Return the [x, y] coordinate for the center point of the cell that contains the specified text.  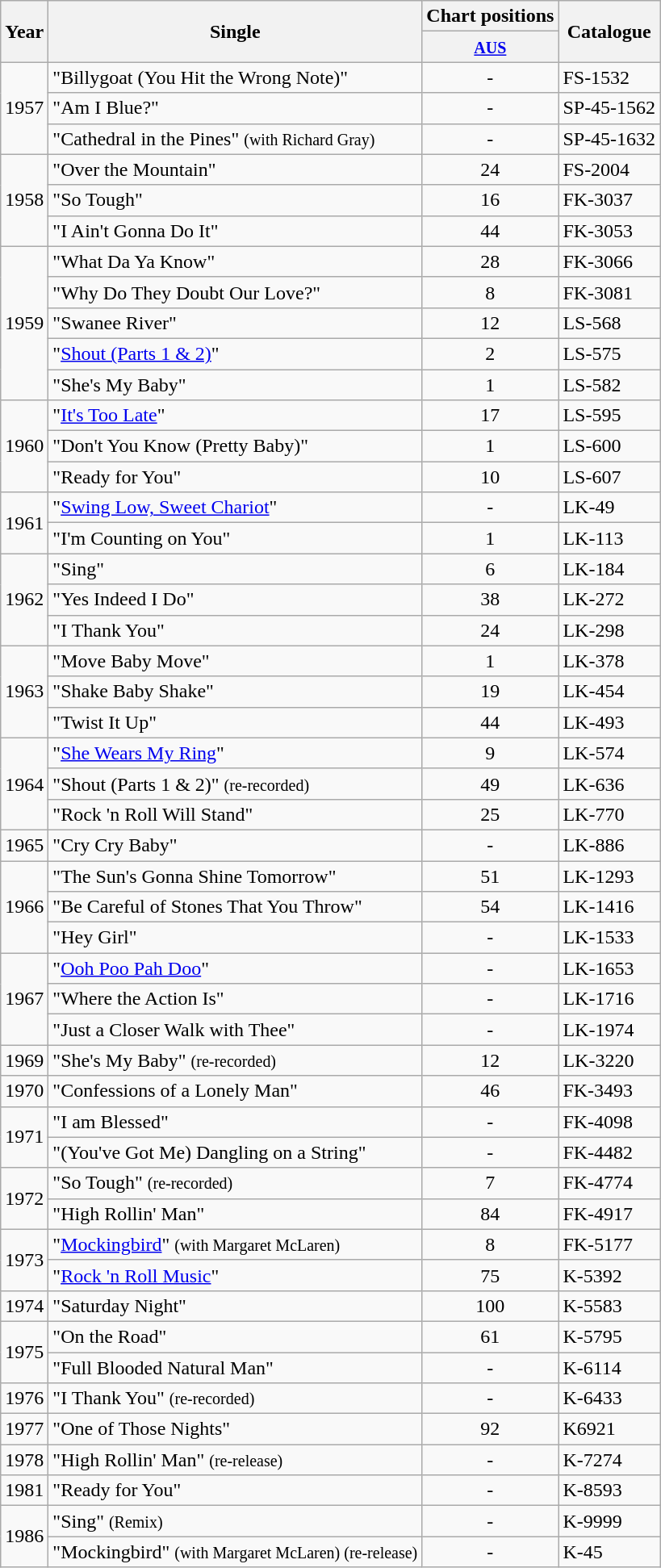
"Am I Blue?" [236, 108]
"Yes Indeed I Do" [236, 600]
1975 [24, 1352]
"Mockingbird" (with Margaret McLaren) [236, 1244]
"She's My Baby" [236, 385]
"The Sun's Gonna Shine Tomorrow" [236, 876]
"She's My Baby" (re-recorded) [236, 1060]
FK-3493 [609, 1091]
"I Thank You" [236, 630]
"Swing Low, Sweet Chariot" [236, 508]
"Billygoat (You Hit the Wrong Note)" [236, 77]
LK-886 [609, 845]
"What Da Ya Know" [236, 261]
"Shout (Parts 1 & 2)" (re-recorded) [236, 784]
LK-636 [609, 784]
FS-1532 [609, 77]
49 [491, 784]
FK-3037 [609, 200]
"Be Careful of Stones That You Throw" [236, 907]
Chart positions [491, 16]
1958 [24, 200]
"High Rollin' Man" [236, 1214]
FK-4774 [609, 1183]
"High Rollin' Man" (re-release) [236, 1460]
54 [491, 907]
LK-49 [609, 508]
1978 [24, 1460]
"Just a Closer Walk with Thee" [236, 1030]
LS-595 [609, 416]
100 [491, 1306]
1976 [24, 1399]
28 [491, 261]
84 [491, 1214]
"One of Those Nights" [236, 1429]
"Rock 'n Roll Will Stand" [236, 814]
K-6433 [609, 1399]
FS-2004 [609, 169]
FK-4482 [609, 1152]
"I am Blessed" [236, 1122]
LK-454 [609, 692]
"Shake Baby Shake" [236, 692]
Catalogue [609, 31]
LK-1716 [609, 999]
92 [491, 1429]
1977 [24, 1429]
17 [491, 416]
"Full Blooded Natural Man" [236, 1368]
1969 [24, 1060]
LK-298 [609, 630]
LK-574 [609, 753]
K-9999 [609, 1521]
Year [24, 31]
K-5795 [609, 1336]
1972 [24, 1198]
"It's Too Late" [236, 416]
"Cathedral in the Pines" (with Richard Gray) [236, 139]
"Rock 'n Roll Music" [236, 1275]
1981 [24, 1491]
1957 [24, 108]
LK-113 [609, 538]
FK-4098 [609, 1122]
LK-1293 [609, 876]
"She Wears My Ring" [236, 753]
"Cry Cry Baby" [236, 845]
LK-493 [609, 722]
LK-1533 [609, 938]
1959 [24, 323]
FK-3066 [609, 261]
"I'm Counting on You" [236, 538]
46 [491, 1091]
"I Thank You" (re-recorded) [236, 1399]
FK-3081 [609, 292]
"Over the Mountain" [236, 169]
51 [491, 876]
1967 [24, 999]
"(You've Got Me) Dangling on a String" [236, 1152]
1970 [24, 1091]
LK-770 [609, 814]
25 [491, 814]
"Sing" (Remix) [236, 1521]
10 [491, 477]
"Why Do They Doubt Our Love?" [236, 292]
LK-378 [609, 661]
"I Ain't Gonna Do It" [236, 231]
K-7274 [609, 1460]
LK-1416 [609, 907]
SP-45-1632 [609, 139]
"So Tough" [236, 200]
SP-45-1562 [609, 108]
FK-4917 [609, 1214]
"Move Baby Move" [236, 661]
K-5583 [609, 1306]
LK-184 [609, 569]
FK-3053 [609, 231]
1963 [24, 692]
K-45 [609, 1552]
6 [491, 569]
LK-3220 [609, 1060]
1974 [24, 1306]
FK-5177 [609, 1244]
1973 [24, 1260]
"Saturday Night" [236, 1306]
"Sing" [236, 569]
LS-575 [609, 353]
LK-1974 [609, 1030]
1965 [24, 845]
"Swanee River" [236, 323]
1971 [24, 1137]
"Twist It Up" [236, 722]
LK-272 [609, 600]
1964 [24, 784]
LS-568 [609, 323]
1962 [24, 600]
"So Tough" (re-recorded) [236, 1183]
9 [491, 753]
"Don't You Know (Pretty Baby)" [236, 446]
38 [491, 600]
19 [491, 692]
LK-1653 [609, 968]
"Hey Girl" [236, 938]
1986 [24, 1537]
1960 [24, 446]
2 [491, 353]
K-5392 [609, 1275]
AUS [491, 47]
K6921 [609, 1429]
75 [491, 1275]
1966 [24, 906]
16 [491, 200]
61 [491, 1336]
LS-582 [609, 385]
1961 [24, 523]
Single [236, 31]
K-6114 [609, 1368]
"Confessions of a Lonely Man" [236, 1091]
"On the Road" [236, 1336]
"Ooh Poo Pah Doo" [236, 968]
LS-607 [609, 477]
"Mockingbird" (with Margaret McLaren) (re-release) [236, 1552]
LS-600 [609, 446]
"Where the Action Is" [236, 999]
K-8593 [609, 1491]
"Shout (Parts 1 & 2)" [236, 353]
7 [491, 1183]
